Capture the cell that displays the provided text and extract its (x, y) central coordinate. 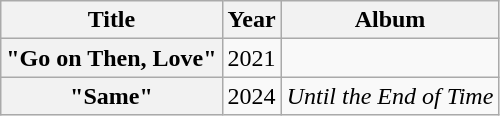
"Go on Then, Love" (112, 58)
Year (252, 20)
2021 (252, 58)
2024 (252, 96)
Album (390, 20)
Until the End of Time (390, 96)
Title (112, 20)
"Same" (112, 96)
